Return (X, Y) of the center of cell containing provided text 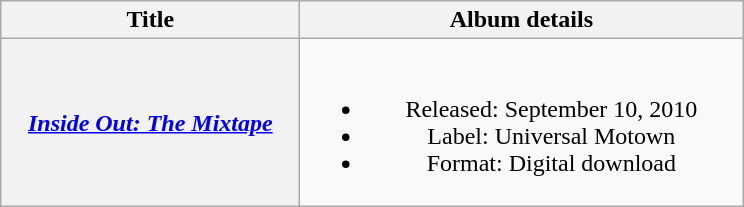
Title (150, 20)
Released: September 10, 2010Label: Universal MotownFormat: Digital download (522, 122)
Inside Out: The Mixtape (150, 122)
Album details (522, 20)
